Identify which cell holds the provided text, then report its [X, Y] central coordinate. 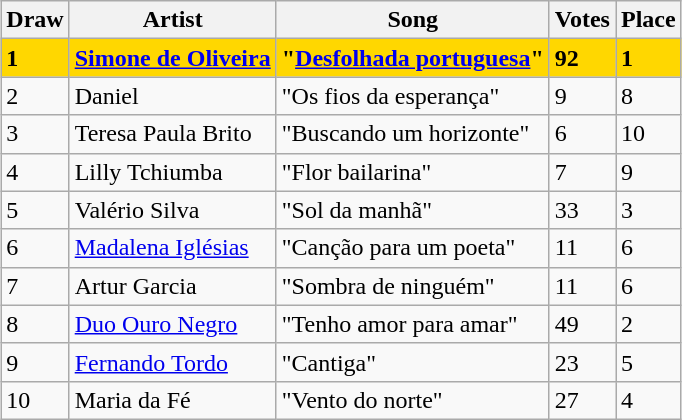
27 [582, 400]
"Desfolhada portuguesa" [412, 58]
Valério Silva [172, 210]
"Flor bailarina" [412, 172]
49 [582, 324]
Fernando Tordo [172, 362]
Draw [35, 20]
92 [582, 58]
23 [582, 362]
Daniel [172, 96]
33 [582, 210]
Duo Ouro Negro [172, 324]
Place [649, 20]
Song [412, 20]
Artist [172, 20]
"Cantiga" [412, 362]
"Canção para um poeta" [412, 248]
Madalena Iglésias [172, 248]
Artur Garcia [172, 286]
Maria da Fé [172, 400]
"Sol da manhã" [412, 210]
Simone de Oliveira [172, 58]
Lilly Tchiumba [172, 172]
"Tenho amor para amar" [412, 324]
Votes [582, 20]
"Sombra de ninguém" [412, 286]
"Os fios da esperança" [412, 96]
Teresa Paula Brito [172, 134]
"Vento do norte" [412, 400]
"Buscando um horizonte" [412, 134]
